Detect which cell encompasses the target text, then output its [x, y] center coordinate. 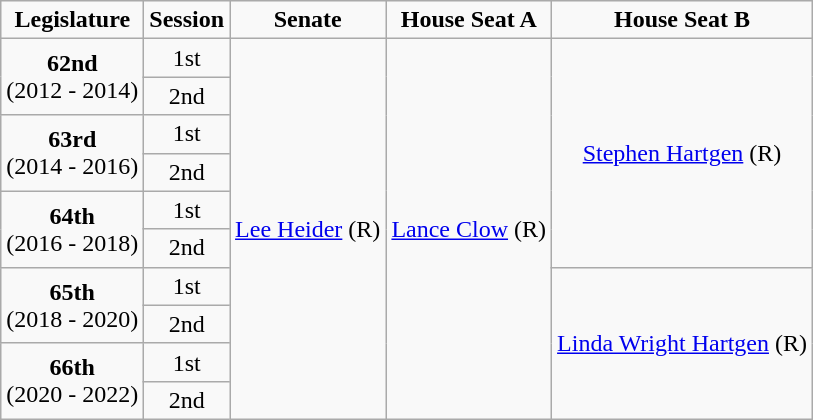
Lee Heider (R) [308, 230]
Senate [308, 20]
Session [187, 20]
62nd (2012 - 2014) [72, 77]
Stephen Hartgen (R) [682, 153]
House Seat B [682, 20]
Legislature [72, 20]
64th (2016 - 2018) [72, 229]
Lance Clow (R) [469, 230]
65th (2018 - 2020) [72, 305]
66th (2020 - 2022) [72, 381]
Linda Wright Hartgen (R) [682, 343]
House Seat A [469, 20]
63rd (2014 - 2016) [72, 153]
